Determine the [x, y] coordinate at the center of the cell enclosing the given text.  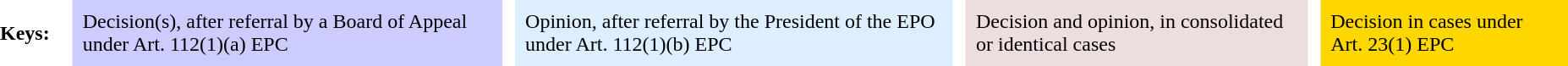
Decision and opinion, in consolidated or identical cases [1137, 33]
Opinion, after referral by the President of the EPO under Art. 112(1)(b) EPC [734, 33]
Decision in cases under Art. 23(1) EPC [1445, 33]
Decision(s), after referral by a Board of Appeal under Art. 112(1)(a) EPC [288, 33]
